Locate the cell with the specified text and output its [x, y] center coordinate. 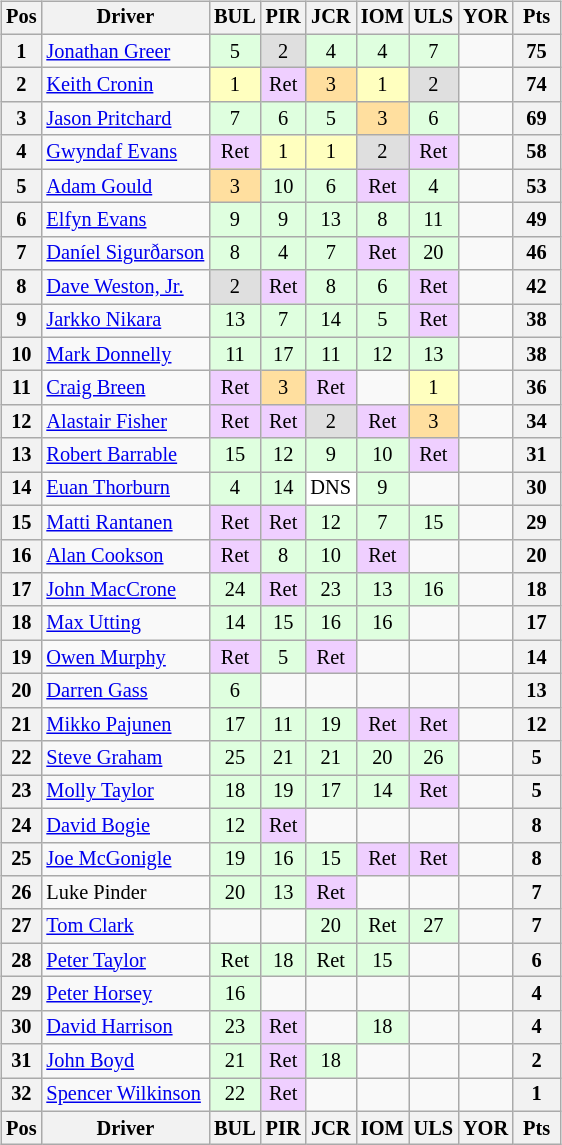
Joe McGonigle [125, 859]
Luke Pinder [125, 893]
John MacCrone [125, 590]
Max Utting [125, 623]
Mikko Pajunen [125, 724]
Dave Weston, Jr. [125, 287]
Tom Clark [125, 926]
Keith Cronin [125, 85]
Robert Barrable [125, 455]
69 [536, 119]
Spencer Wilkinson [125, 1095]
Alastair Fisher [125, 422]
David Harrison [125, 1027]
Owen Murphy [125, 657]
Craig Breen [125, 388]
Jason Pritchard [125, 119]
32 [21, 1095]
David Bogie [125, 825]
Darren Gass [125, 691]
46 [536, 253]
34 [536, 422]
58 [536, 152]
John Boyd [125, 1061]
Euan Thorburn [125, 489]
Elfyn Evans [125, 220]
Peter Horsey [125, 994]
Mark Donnelly [125, 354]
Peter Taylor [125, 960]
Matti Rantanen [125, 522]
Gwyndaf Evans [125, 152]
DNS [331, 489]
74 [536, 85]
Jonathan Greer [125, 51]
Alan Cookson [125, 556]
36 [536, 388]
49 [536, 220]
Adam Gould [125, 186]
Molly Taylor [125, 792]
42 [536, 287]
75 [536, 51]
Daníel Sigurðarson [125, 253]
Steve Graham [125, 758]
Jarkko Nikara [125, 321]
28 [21, 960]
53 [536, 186]
